Identify which cell holds the provided text, then report its (X, Y) central coordinate. 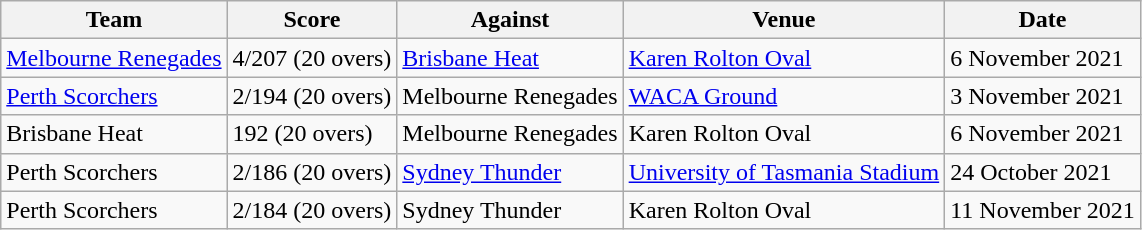
2/194 (20 overs) (312, 96)
24 October 2021 (1042, 172)
Date (1042, 20)
192 (20 overs) (312, 134)
2/184 (20 overs) (312, 210)
Against (510, 20)
Venue (784, 20)
11 November 2021 (1042, 210)
2/186 (20 overs) (312, 172)
WACA Ground (784, 96)
3 November 2021 (1042, 96)
University of Tasmania Stadium (784, 172)
Team (114, 20)
4/207 (20 overs) (312, 58)
Score (312, 20)
